Detect which cell encompasses the target text, then output its (X, Y) center coordinate. 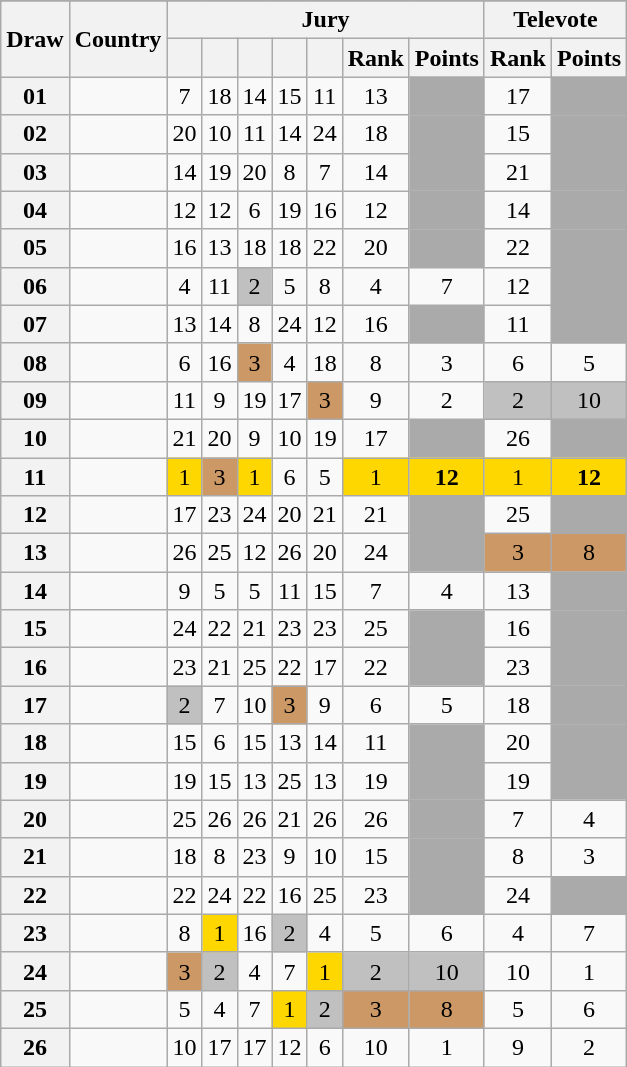
Jury (326, 20)
Televote (555, 20)
Draw (35, 39)
08 (35, 362)
06 (35, 286)
Country (118, 39)
03 (35, 172)
09 (35, 400)
07 (35, 324)
02 (35, 134)
01 (35, 96)
05 (35, 248)
04 (35, 210)
